Provide the [X, Y] coordinate of the cell's center where the given text is located.  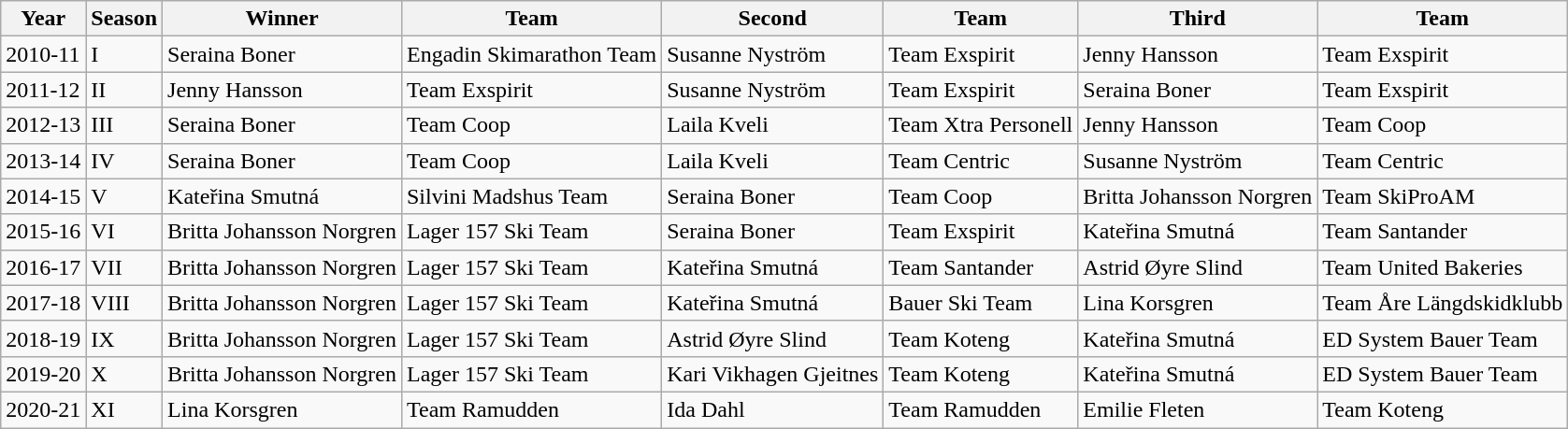
III [124, 125]
Third [1198, 19]
Bauer Ski Team [981, 303]
IV [124, 161]
Team SkiProAM [1443, 196]
V [124, 196]
Team Xtra Personell [981, 125]
2011-12 [43, 90]
2014-15 [43, 196]
Engadin Skimarathon Team [531, 54]
Year [43, 19]
2016-17 [43, 267]
X [124, 374]
Team Åre Längdskidklubb [1443, 303]
VII [124, 267]
Winner [282, 19]
2013-14 [43, 161]
2010-11 [43, 54]
VI [124, 232]
2017-18 [43, 303]
IX [124, 338]
XI [124, 409]
Season [124, 19]
2015-16 [43, 232]
2019-20 [43, 374]
Second [772, 19]
I [124, 54]
Emilie Fleten [1198, 409]
Team United Bakeries [1443, 267]
VIII [124, 303]
Ida Dahl [772, 409]
Silvini Madshus Team [531, 196]
2018-19 [43, 338]
2012-13 [43, 125]
II [124, 90]
Kari Vikhagen Gjeitnes [772, 374]
2020-21 [43, 409]
